Return [x, y] of the center of cell containing provided text 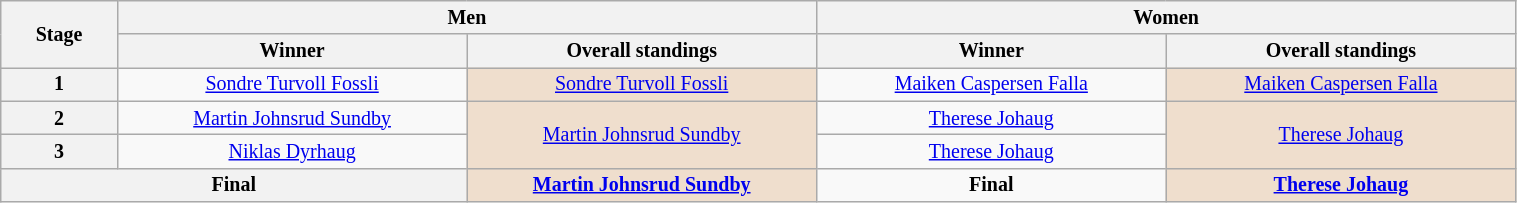
3 [60, 152]
Niklas Dyrhaug [292, 152]
1 [60, 84]
Women [1166, 18]
Men [466, 18]
2 [60, 118]
Stage [60, 34]
